Return the [X, Y] coordinate for the center point of the cell that contains the specified text.  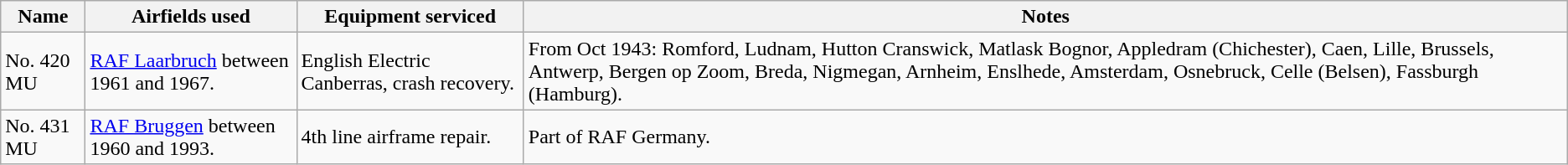
No. 420 MU [44, 71]
Airfields used [191, 17]
Notes [1045, 17]
No. 431 MU [44, 137]
RAF Bruggen between 1960 and 1993. [191, 137]
Name [44, 17]
Part of RAF Germany. [1045, 137]
4th line airframe repair. [410, 137]
RAF Laarbruch between 1961 and 1967. [191, 71]
Equipment serviced [410, 17]
English Electric Canberras, crash recovery. [410, 71]
